Find where the given text appears and provide that cell's center as (x, y) coordinate. 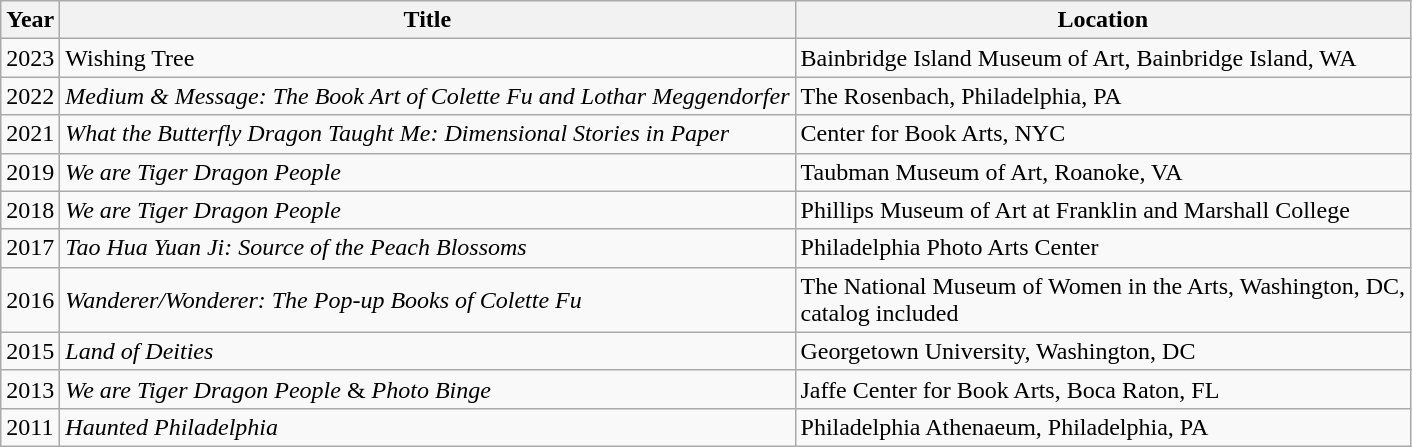
Haunted Philadelphia (428, 427)
2019 (30, 172)
Medium & Message: The Book Art of Colette Fu and Lothar Meggendorfer (428, 96)
Center for Book Arts, NYC (1103, 134)
The Rosenbach, Philadelphia, PA (1103, 96)
2022 (30, 96)
2021 (30, 134)
What the Butterfly Dragon Taught Me: Dimensional Stories in Paper (428, 134)
Location (1103, 20)
Tao Hua Yuan Ji: Source of the Peach Blossoms (428, 248)
Title (428, 20)
Phillips Museum of Art at Franklin and Marshall College (1103, 210)
2017 (30, 248)
2023 (30, 58)
The National Museum of Women in the Arts, Washington, DC,catalog included (1103, 300)
Philadelphia Athenaeum, Philadelphia, PA (1103, 427)
2011 (30, 427)
2015 (30, 351)
Bainbridge Island Museum of Art, Bainbridge Island, WA (1103, 58)
Georgetown University, Washington, DC (1103, 351)
Year (30, 20)
Philadelphia Photo Arts Center (1103, 248)
2013 (30, 389)
2016 (30, 300)
Jaffe Center for Book Arts, Boca Raton, FL (1103, 389)
2018 (30, 210)
Wanderer/Wonderer: The Pop-up Books of Colette Fu (428, 300)
Taubman Museum of Art, Roanoke, VA (1103, 172)
Land of Deities (428, 351)
Wishing Tree (428, 58)
We are Tiger Dragon People & Photo Binge (428, 389)
